Determine the (X, Y) coordinate at the center of the cell enclosing the given text.  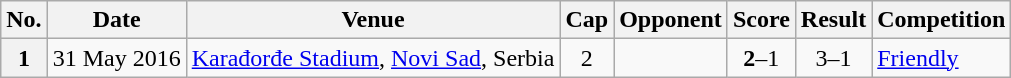
2–1 (761, 58)
No. (24, 20)
Karađorđe Stadium, Novi Sad, Serbia (373, 58)
Date (116, 20)
Cap (587, 20)
2 (587, 58)
31 May 2016 (116, 58)
3–1 (833, 58)
Result (833, 20)
Competition (942, 20)
Venue (373, 20)
Opponent (671, 20)
Friendly (942, 58)
Score (761, 20)
1 (24, 58)
